Pinpoint the cell where the given text exists, returning its (X, Y) midpoint coordinate. 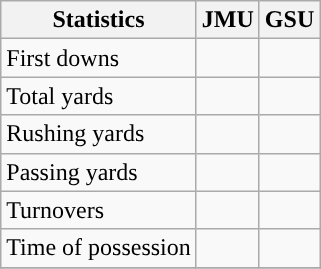
Turnovers (99, 210)
Passing yards (99, 172)
First downs (99, 58)
GSU (289, 20)
Time of possession (99, 248)
Rushing yards (99, 134)
JMU (228, 20)
Statistics (99, 20)
Total yards (99, 96)
